Scan for the cell matching the given text and deliver its [X, Y] coordinate at center. 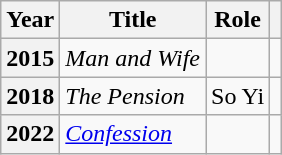
Man and Wife [133, 58]
So Yi [238, 96]
The Pension [133, 96]
2015 [30, 58]
2022 [30, 134]
2018 [30, 96]
Year [30, 20]
Confession [133, 134]
Title [133, 20]
Role [238, 20]
